From the cell containing the given text, extract its center point as (X, Y) coordinate. 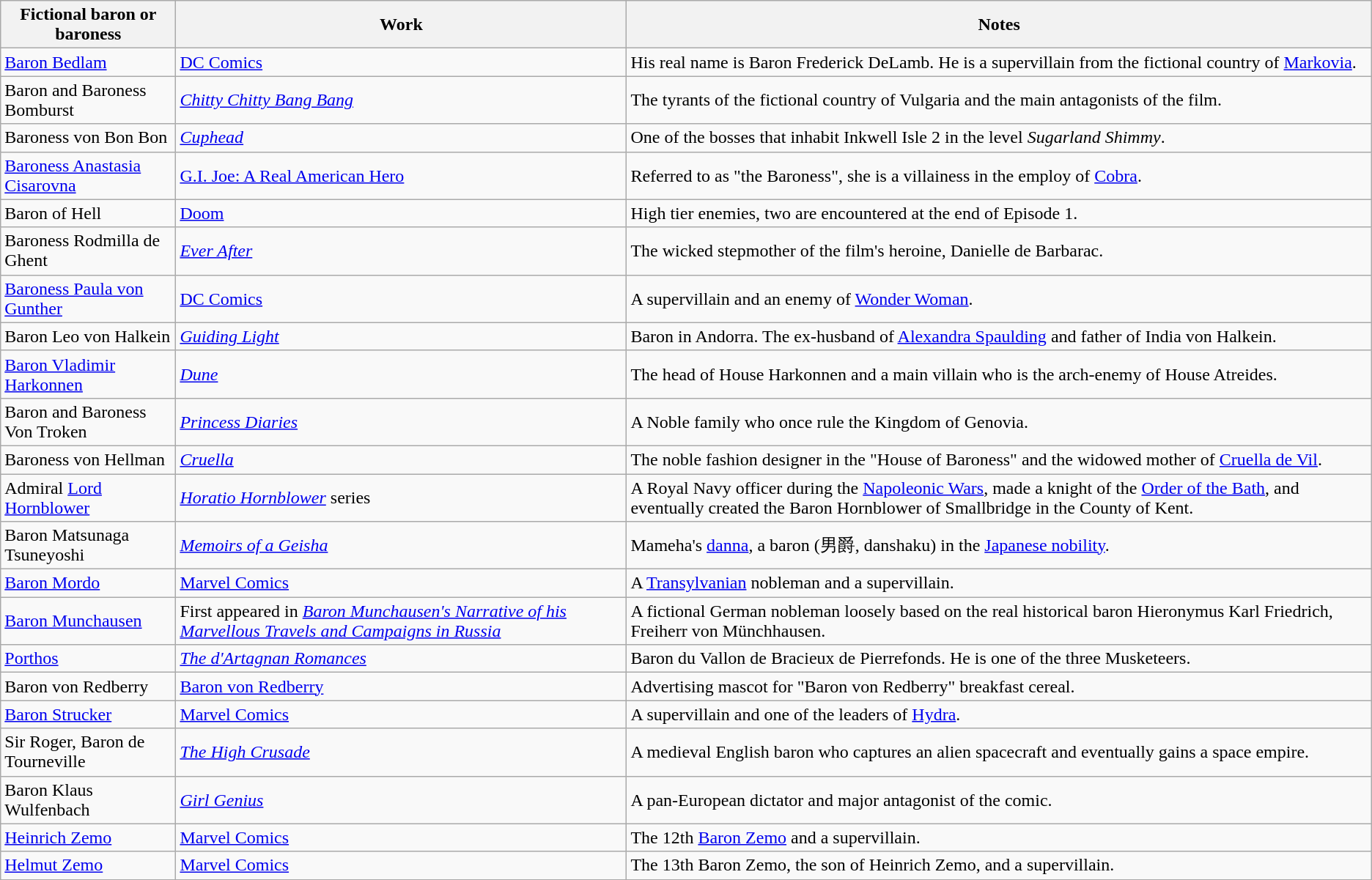
Baron in Andorra. The ex-husband of Alexandra Spaulding and father of India von Halkein. (999, 336)
Baron Klaus Wulfenbach (88, 800)
Work (402, 25)
A Transylvanian nobleman and a supervillain. (999, 583)
Fictional baron or baroness (88, 25)
Baroness von Hellman (88, 459)
The 12th Baron Zemo and a supervillain. (999, 838)
High tier enemies, two are encountered at the end of Episode 1. (999, 213)
A fictional German nobleman loosely based on the real historical baron Hieronymus Karl Friedrich, Freiherr von Münchhausen. (999, 621)
Baron and Baroness Von Troken (88, 422)
Baron Leo von Halkein (88, 336)
Girl Genius (402, 800)
The 13th Baron Zemo, the son of Heinrich Zemo, and a supervillain. (999, 865)
Cuphead (402, 138)
Heinrich Zemo (88, 838)
One of the bosses that inhabit Inkwell Isle 2 in the level Sugarland Shimmy. (999, 138)
G.I. Joe: A Real American Hero (402, 176)
Chitty Chitty Bang Bang (402, 100)
Guiding Light (402, 336)
A medieval English baron who captures an alien spacecraft and eventually gains a space empire. (999, 752)
Referred to as "the Baroness", she is a villainess in the employ of Cobra. (999, 176)
Baron Matsunaga Tsuneyoshi (88, 545)
First appeared in Baron Munchausen's Narrative of his Marvellous Travels and Campaigns in Russia (402, 621)
The head of House Harkonnen and a main villain who is the arch-enemy of House Atreides. (999, 374)
Admiral Lord Hornblower (88, 497)
Baroness Anastasia Cisarovna (88, 176)
The tyrants of the fictional country of Vulgaria and the main antagonists of the film. (999, 100)
Baron and Baroness Bomburst (88, 100)
A supervillain and one of the leaders of Hydra. (999, 714)
A supervillain and an enemy of Wonder Woman. (999, 299)
Sir Roger, Baron de Tourneville (88, 752)
Baron of Hell (88, 213)
Baroness Rodmilla de Ghent (88, 251)
The d'Artagnan Romances (402, 659)
Baron du Vallon de Bracieux de Pierrefonds. He is one of the three Musketeers. (999, 659)
A Noble family who once rule the Kingdom of Genovia. (999, 422)
Horatio Hornblower series (402, 497)
The noble fashion designer in the "House of Baroness" and the widowed mother of Cruella de Vil. (999, 459)
The wicked stepmother of the film's heroine, Danielle de Barbarac. (999, 251)
Doom (402, 213)
Helmut Zemo (88, 865)
Notes (999, 25)
Baron Bedlam (88, 62)
Baron Vladimir Harkonnen (88, 374)
A pan-European dictator and major antagonist of the comic. (999, 800)
Mameha's danna, a baron (男爵, danshaku) in the Japanese nobility. (999, 545)
Ever After (402, 251)
Baron Munchausen (88, 621)
Baron Mordo (88, 583)
Cruella (402, 459)
Baron Strucker (88, 714)
His real name is Baron Frederick DeLamb. He is a supervillain from the fictional country of Markovia. (999, 62)
Memoirs of a Geisha (402, 545)
The High Crusade (402, 752)
Advertising mascot for "Baron von Redberry" breakfast cereal. (999, 687)
Porthos (88, 659)
Princess Diaries (402, 422)
Baroness von Bon Bon (88, 138)
Baroness Paula von Gunther (88, 299)
Dune (402, 374)
